Identify which cell holds the provided text, then report its (X, Y) central coordinate. 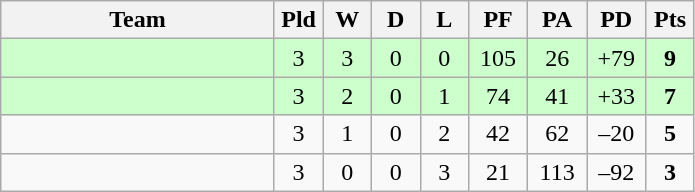
–92 (616, 172)
+79 (616, 58)
74 (498, 96)
42 (498, 134)
9 (670, 58)
105 (498, 58)
5 (670, 134)
PF (498, 20)
W (348, 20)
113 (558, 172)
L (444, 20)
Pts (670, 20)
PD (616, 20)
–20 (616, 134)
21 (498, 172)
7 (670, 96)
62 (558, 134)
41 (558, 96)
D (396, 20)
26 (558, 58)
PA (558, 20)
+33 (616, 96)
Team (138, 20)
Pld (298, 20)
